Identify which cell holds the provided text, then report its (x, y) central coordinate. 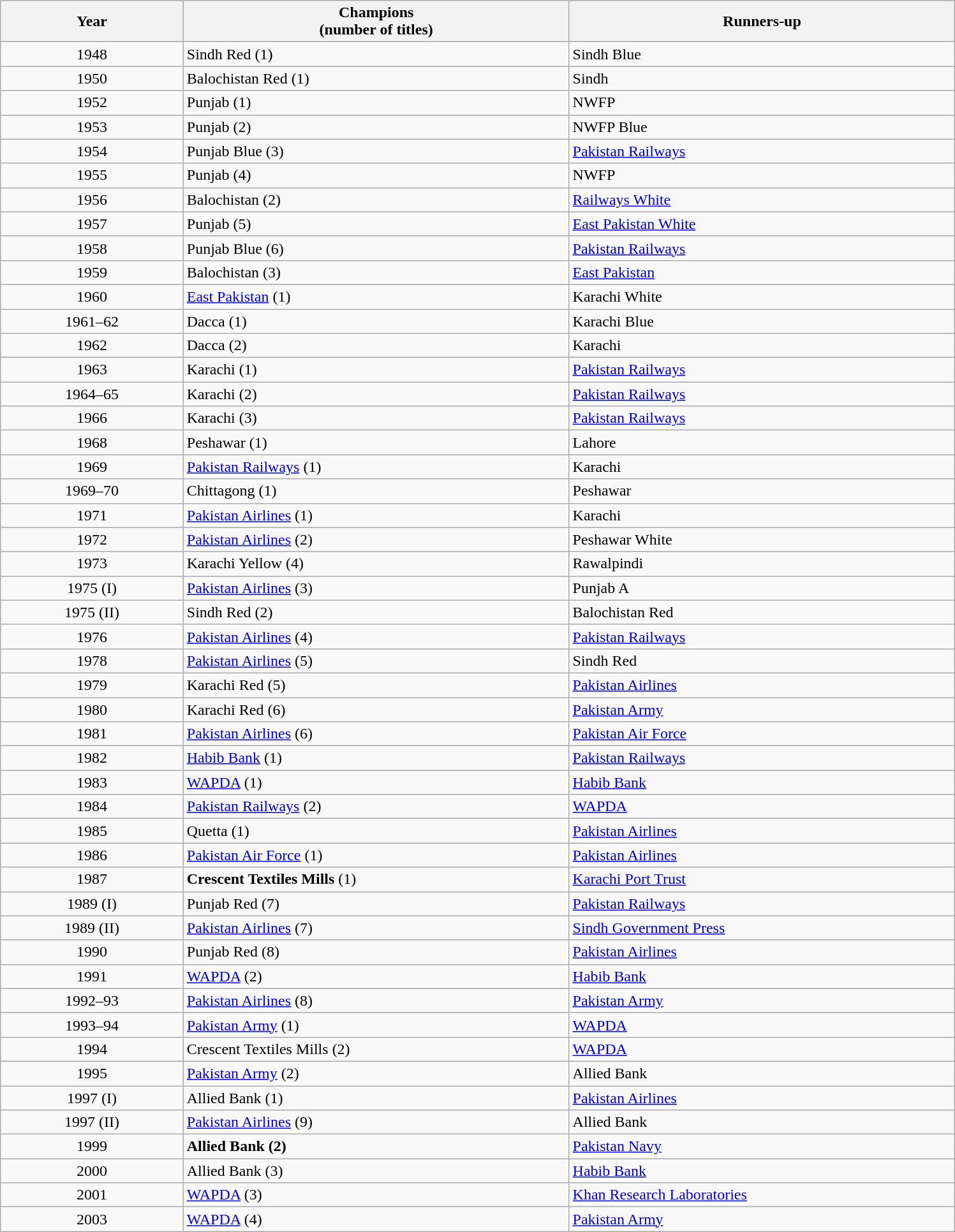
1980 (92, 710)
1975 (II) (92, 612)
Pakistan Airlines (8) (376, 1001)
1976 (92, 636)
Sindh (762, 78)
Habib Bank (1) (376, 758)
Karachi Yellow (4) (376, 564)
Runners-up (762, 22)
1989 (II) (92, 928)
Karachi Red (6) (376, 710)
Allied Bank (1) (376, 1097)
Punjab (1) (376, 103)
1984 (92, 807)
Chittagong (1) (376, 491)
1948 (92, 54)
1971 (92, 515)
WAPDA (3) (376, 1195)
Pakistan Air Force (762, 734)
Rawalpindi (762, 564)
Pakistan Airlines (3) (376, 588)
Quetta (1) (376, 831)
Dacca (2) (376, 346)
Pakistan Army (1) (376, 1025)
Pakistan Airlines (5) (376, 661)
1952 (92, 103)
1986 (92, 855)
Dacca (1) (376, 321)
Pakistan Airlines (7) (376, 928)
WAPDA (2) (376, 976)
1959 (92, 272)
1953 (92, 127)
Pakistan Railways (2) (376, 807)
1961–62 (92, 321)
1989 (I) (92, 904)
Punjab Red (8) (376, 952)
1991 (92, 976)
1960 (92, 297)
1972 (92, 539)
Pakistan Railways (1) (376, 467)
Lahore (762, 443)
1969 (92, 467)
Crescent Textiles Mills (1) (376, 879)
Railways White (762, 200)
Pakistan Army (2) (376, 1073)
2000 (92, 1171)
2003 (92, 1219)
Punjab Red (7) (376, 904)
Pakistan Navy (762, 1147)
East Pakistan White (762, 224)
Punjab (5) (376, 224)
1969–70 (92, 491)
1994 (92, 1049)
1950 (92, 78)
1979 (92, 685)
1962 (92, 346)
WAPDA (4) (376, 1219)
1958 (92, 248)
1955 (92, 175)
2001 (92, 1195)
Karachi Port Trust (762, 879)
Sindh Blue (762, 54)
1975 (I) (92, 588)
Karachi Red (5) (376, 685)
1982 (92, 758)
Peshawar (1) (376, 443)
1992–93 (92, 1001)
Crescent Textiles Mills (2) (376, 1049)
Pakistan Airlines (4) (376, 636)
1964–65 (92, 394)
Pakistan Air Force (1) (376, 855)
1973 (92, 564)
Punjab A (762, 588)
Pakistan Airlines (2) (376, 539)
East Pakistan (762, 272)
1985 (92, 831)
1981 (92, 734)
1997 (I) (92, 1097)
1978 (92, 661)
Balochistan Red (762, 612)
Karachi (1) (376, 370)
Balochistan (2) (376, 200)
1957 (92, 224)
Punjab Blue (3) (376, 151)
NWFP Blue (762, 127)
Khan Research Laboratories (762, 1195)
Champions(number of titles) (376, 22)
Sindh Red (1) (376, 54)
1993–94 (92, 1025)
Sindh Red (762, 661)
Year (92, 22)
1983 (92, 782)
Sindh Red (2) (376, 612)
Punjab (2) (376, 127)
Balochistan (3) (376, 272)
1995 (92, 1073)
Sindh Government Press (762, 928)
1997 (II) (92, 1122)
1966 (92, 418)
Allied Bank (3) (376, 1171)
Punjab (4) (376, 175)
Karachi (2) (376, 394)
1990 (92, 952)
Pakistan Airlines (9) (376, 1122)
Pakistan Airlines (1) (376, 515)
Punjab Blue (6) (376, 248)
WAPDA (1) (376, 782)
1956 (92, 200)
Peshawar (762, 491)
Balochistan Red (1) (376, 78)
Karachi Blue (762, 321)
Karachi White (762, 297)
Peshawar White (762, 539)
Karachi (3) (376, 418)
1963 (92, 370)
1968 (92, 443)
Allied Bank (2) (376, 1147)
East Pakistan (1) (376, 297)
Pakistan Airlines (6) (376, 734)
1987 (92, 879)
1999 (92, 1147)
1954 (92, 151)
